From the cell containing the given text, extract its center point as [x, y] coordinate. 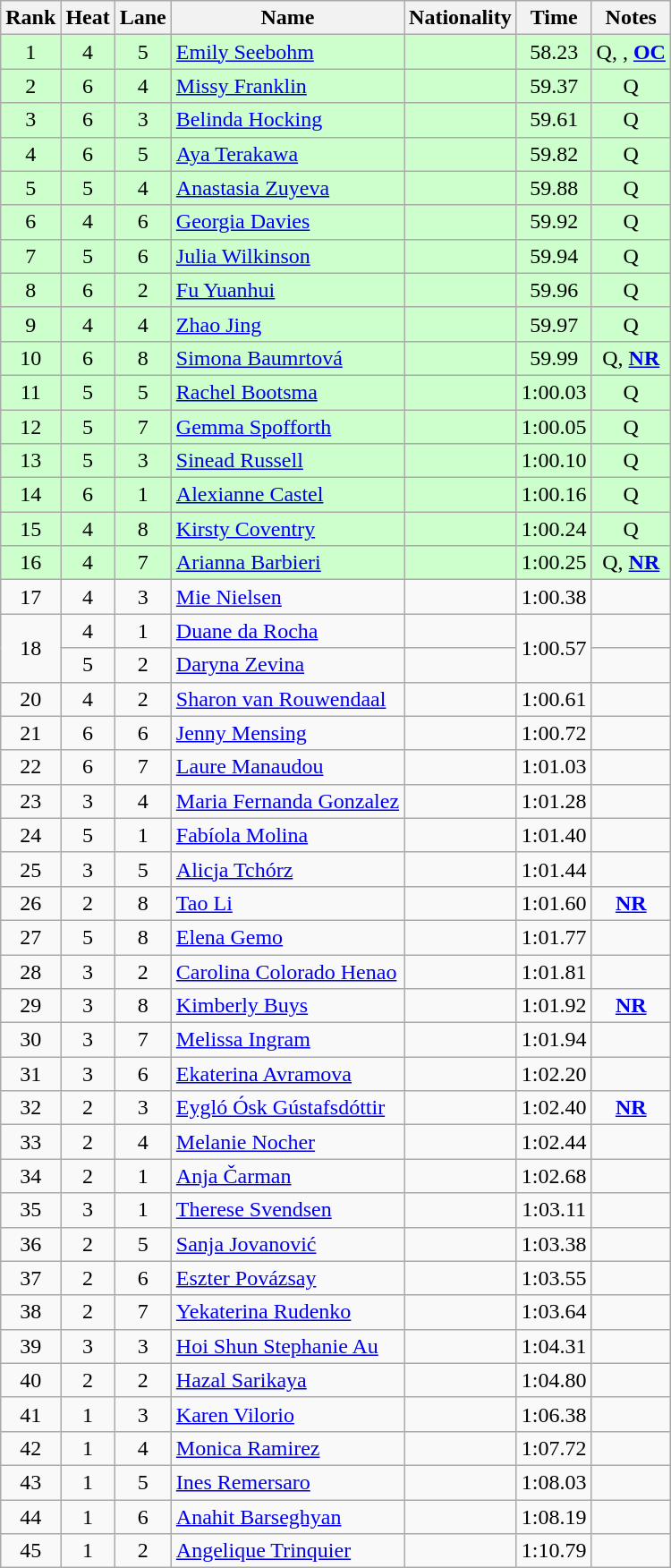
59.61 [554, 120]
Laure Manaudou [287, 767]
31 [30, 1074]
1:01.44 [554, 869]
1:01.03 [554, 767]
59.92 [554, 222]
1:00.38 [554, 597]
18 [30, 648]
1:02.40 [554, 1108]
Gemma Spofforth [287, 427]
1:02.44 [554, 1142]
Yekaterina Rudenko [287, 1312]
38 [30, 1312]
59.96 [554, 290]
Mie Nielsen [287, 597]
25 [30, 869]
Name [287, 18]
Sinead Russell [287, 461]
Alexianne Castel [287, 495]
Elena Gemo [287, 937]
13 [30, 461]
22 [30, 767]
Time [554, 18]
Duane da Rocha [287, 631]
Ekaterina Avramova [287, 1074]
1:06.38 [554, 1414]
12 [30, 427]
15 [30, 529]
1:01.40 [554, 835]
Anahit Barseghyan [287, 1517]
1:03.64 [554, 1312]
Maria Fernanda Gonzalez [287, 801]
Daryna Zevina [287, 665]
Hoi Shun Stephanie Au [287, 1346]
23 [30, 801]
21 [30, 733]
59.99 [554, 358]
1:00.72 [554, 733]
33 [30, 1142]
Zhao Jing [287, 324]
1:00.61 [554, 699]
1:02.20 [554, 1074]
32 [30, 1108]
Therese Svendsen [287, 1210]
1:01.94 [554, 1040]
Anastasia Zuyeva [287, 188]
Aya Terakawa [287, 154]
24 [30, 835]
1:04.80 [554, 1380]
Georgia Davies [287, 222]
Missy Franklin [287, 86]
1:01.60 [554, 903]
Belinda Hocking [287, 120]
Sanja Jovanović [287, 1244]
1:03.55 [554, 1278]
Simona Baumrtová [287, 358]
40 [30, 1380]
28 [30, 971]
10 [30, 358]
1:00.05 [554, 427]
29 [30, 1006]
1:02.68 [554, 1176]
34 [30, 1176]
Jenny Mensing [287, 733]
Arianna Barbieri [287, 563]
1:00.24 [554, 529]
Notes [631, 18]
37 [30, 1278]
Sharon van Rouwendaal [287, 699]
Rachel Bootsma [287, 392]
1:00.16 [554, 495]
Fabíola Molina [287, 835]
36 [30, 1244]
59.82 [554, 154]
1:00.25 [554, 563]
Heat [88, 18]
20 [30, 699]
Fu Yuanhui [287, 290]
1:01.77 [554, 937]
16 [30, 563]
45 [30, 1551]
Kirsty Coventry [287, 529]
Emily Seebohm [287, 52]
Kimberly Buys [287, 1006]
Tao Li [287, 903]
Eygló Ósk Gústafsdóttir [287, 1108]
59.88 [554, 188]
1:00.03 [554, 392]
14 [30, 495]
Carolina Colorado Henao [287, 971]
1:00.57 [554, 648]
27 [30, 937]
1:03.11 [554, 1210]
Julia Wilkinson [287, 256]
Lane [143, 18]
26 [30, 903]
1:07.72 [554, 1448]
1:03.38 [554, 1244]
43 [30, 1482]
9 [30, 324]
30 [30, 1040]
1:04.31 [554, 1346]
1:08.03 [554, 1482]
42 [30, 1448]
44 [30, 1517]
59.37 [554, 86]
1:01.81 [554, 971]
Eszter Povázsay [287, 1278]
Anja Čarman [287, 1176]
Melissa Ingram [287, 1040]
39 [30, 1346]
Q, , OC [631, 52]
Angelique Trinquier [287, 1551]
1:08.19 [554, 1517]
Nationality [461, 18]
59.94 [554, 256]
Karen Vilorio [287, 1414]
1:01.92 [554, 1006]
1:01.28 [554, 801]
Alicja Tchórz [287, 869]
41 [30, 1414]
Rank [30, 18]
Monica Ramirez [287, 1448]
Melanie Nocher [287, 1142]
17 [30, 597]
35 [30, 1210]
1:00.10 [554, 461]
11 [30, 392]
1:10.79 [554, 1551]
Hazal Sarikaya [287, 1380]
59.97 [554, 324]
Ines Remersaro [287, 1482]
58.23 [554, 52]
